Determine the (X, Y) coordinate at the center of the cell enclosing the given text.  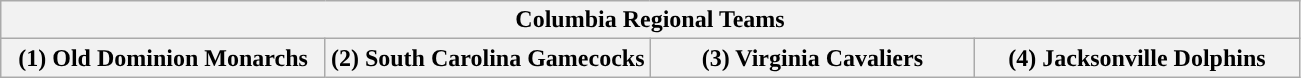
(1) Old Dominion Monarchs (164, 58)
Columbia Regional Teams (650, 20)
(3) Virginia Cavaliers (812, 58)
(2) South Carolina Gamecocks (488, 58)
(4) Jacksonville Dolphins (1138, 58)
